Find where the given text appears and provide that cell's center as [x, y] coordinate. 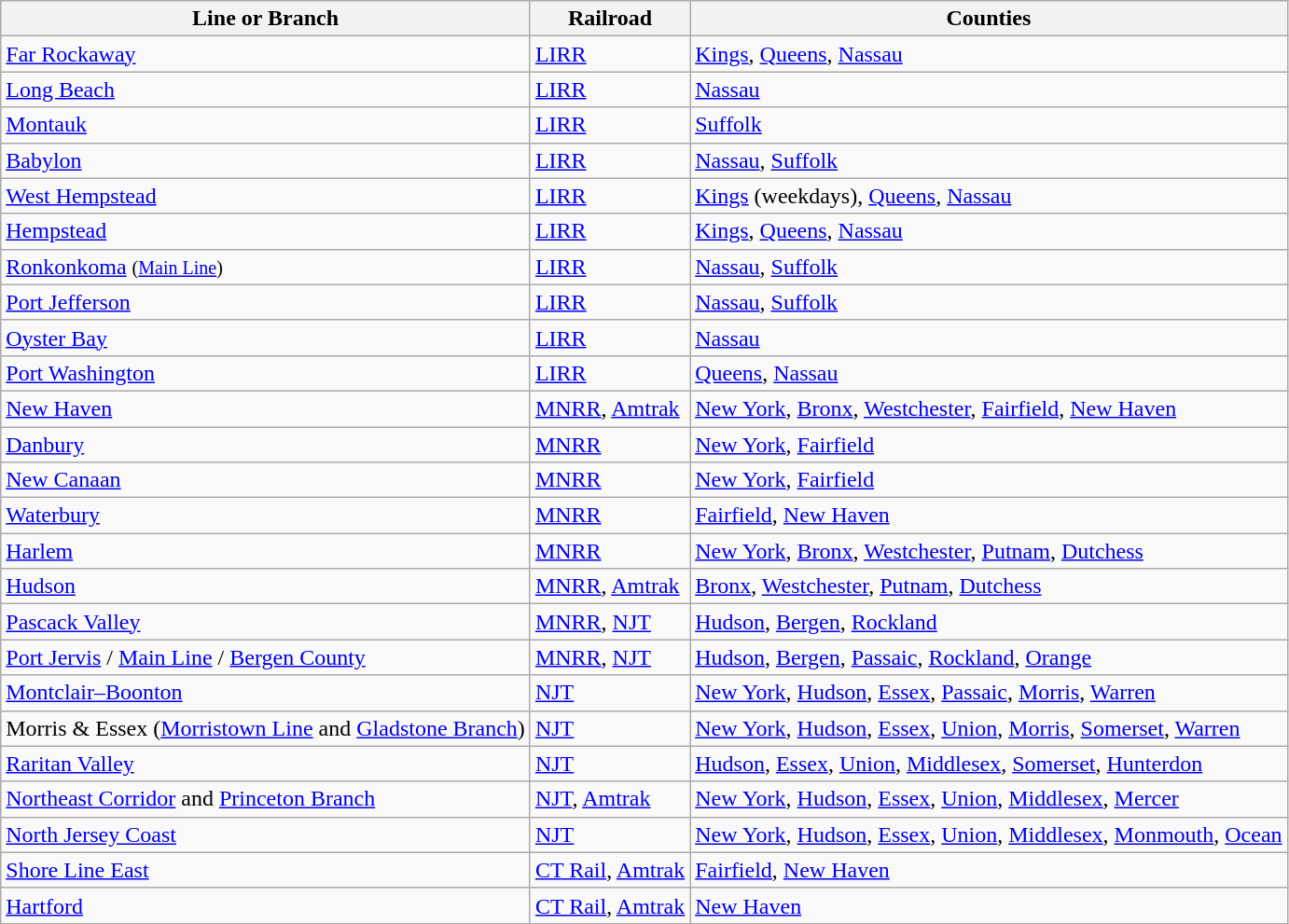
Hudson, Bergen, Rockland [989, 622]
Port Jefferson [266, 302]
New York, Hudson, Essex, Passaic, Morris, Warren [989, 693]
Hempstead [266, 231]
Kings (weekdays), Queens, Nassau [989, 196]
Waterbury [266, 516]
Railroad [610, 19]
Pascack Valley [266, 622]
New York, Hudson, Essex, Union, Middlesex, Mercer [989, 799]
New York, Hudson, Essex, Union, Middlesex, Monmouth, Ocean [989, 834]
New York, Hudson, Essex, Union, Morris, Somerset, Warren [989, 728]
Danbury [266, 445]
Bronx, Westchester, Putnam, Dutchess [989, 586]
Queens, Nassau [989, 373]
Raritan Valley [266, 764]
Counties [989, 19]
New York, Bronx, Westchester, Fairfield, New Haven [989, 408]
Babylon [266, 160]
NJT, Amtrak [610, 799]
Ronkonkoma (Main Line) [266, 267]
Suffolk [989, 125]
Montauk [266, 125]
Morris & Essex (Morristown Line and Gladstone Branch) [266, 728]
Port Jervis / Main Line / Bergen County [266, 657]
Long Beach [266, 90]
Hartford [266, 905]
North Jersey Coast [266, 834]
Northeast Corridor and Princeton Branch [266, 799]
Harlem [266, 551]
Montclair–Boonton [266, 693]
Shore Line East [266, 870]
New York, Bronx, Westchester, Putnam, Dutchess [989, 551]
New Canaan [266, 480]
Oyster Bay [266, 338]
Line or Branch [266, 19]
Hudson, Bergen, Passaic, Rockland, Orange [989, 657]
Far Rockaway [266, 54]
Hudson [266, 586]
Hudson, Essex, Union, Middlesex, Somerset, Hunterdon [989, 764]
Port Washington [266, 373]
West Hempstead [266, 196]
